From the cell containing the given text, extract its center point as (X, Y) coordinate. 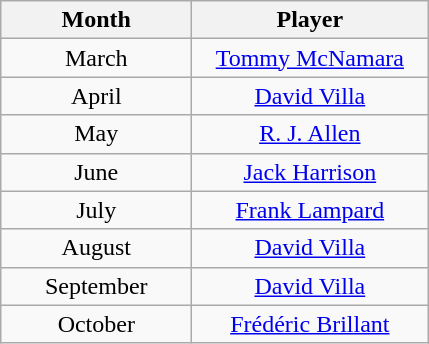
R. J. Allen (310, 134)
July (96, 210)
Tommy McNamara (310, 58)
September (96, 286)
May (96, 134)
Player (310, 20)
Frédéric Brillant (310, 324)
April (96, 96)
August (96, 248)
Month (96, 20)
Jack Harrison (310, 172)
Frank Lampard (310, 210)
October (96, 324)
June (96, 172)
March (96, 58)
